Output the [X, Y] coordinate of the center of the cell containing the given text.  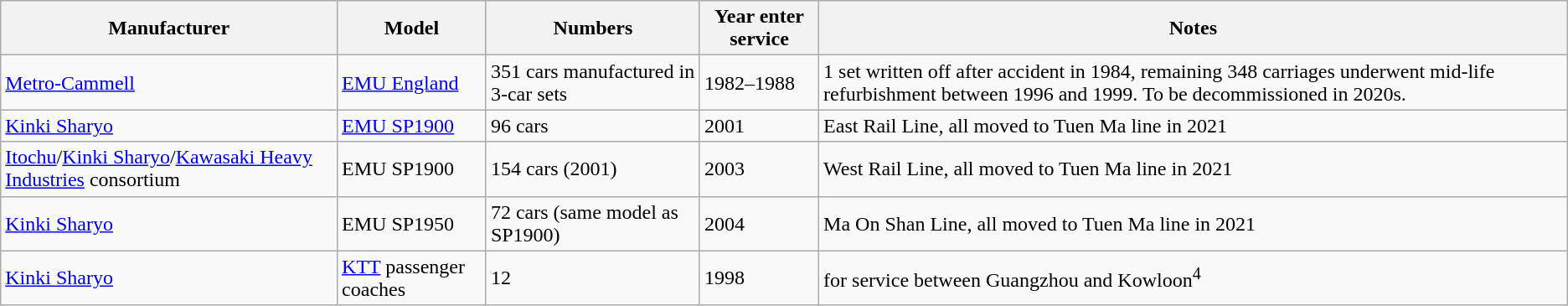
Ma On Shan Line, all moved to Tuen Ma line in 2021 [1194, 223]
Itochu/Kinki Sharyo/Kawasaki Heavy Industries consortium [169, 169]
EMU England [412, 82]
West Rail Line, all moved to Tuen Ma line in 2021 [1194, 169]
Model [412, 29]
Numbers [593, 29]
1998 [759, 278]
for service between Guangzhou and Kowloon4 [1194, 278]
Year enter service [759, 29]
Metro-Cammell [169, 82]
1982–1988 [759, 82]
Notes [1194, 29]
96 cars [593, 126]
EMU SP1950 [412, 223]
2003 [759, 169]
12 [593, 278]
154 cars (2001) [593, 169]
2001 [759, 126]
351 cars manufactured in 3-car sets [593, 82]
Manufacturer [169, 29]
72 cars (same model as SP1900) [593, 223]
East Rail Line, all moved to Tuen Ma line in 2021 [1194, 126]
KTT passenger coaches [412, 278]
2004 [759, 223]
